Find where the given text appears and provide that cell's center as (x, y) coordinate. 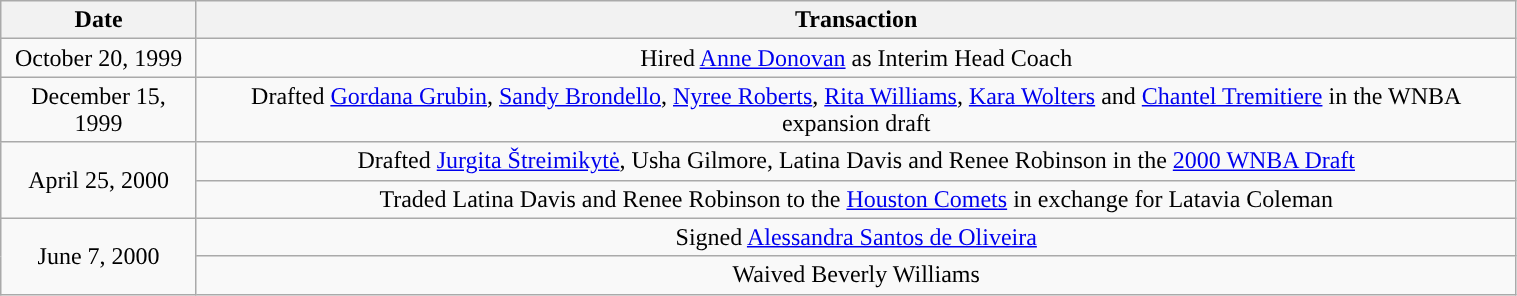
April 25, 2000 (99, 180)
Date (99, 20)
Signed Alessandra Santos de Oliveira (856, 237)
Transaction (856, 20)
Drafted Jurgita Štreimikytė, Usha Gilmore, Latina Davis and Renee Robinson in the 2000 WNBA Draft (856, 161)
June 7, 2000 (99, 256)
Drafted Gordana Grubin, Sandy Brondello, Nyree Roberts, Rita Williams, Kara Wolters and Chantel Tremitiere in the WNBA expansion draft (856, 110)
Traded Latina Davis and Renee Robinson to the Houston Comets in exchange for Latavia Coleman (856, 199)
December 15, 1999 (99, 110)
Waived Beverly Williams (856, 275)
October 20, 1999 (99, 58)
Hired Anne Donovan as Interim Head Coach (856, 58)
